Pinpoint the cell where the given text exists, returning its (x, y) midpoint coordinate. 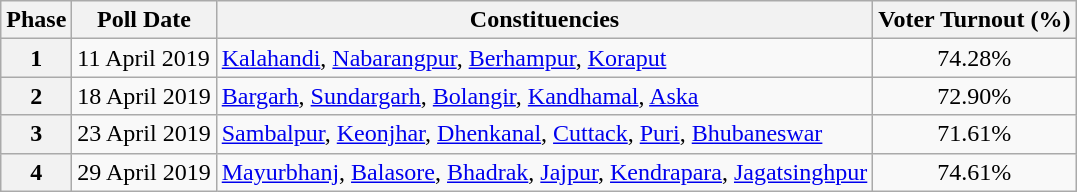
2 (36, 96)
Bargarh, Sundargarh, Bolangir, Kandhamal, Aska (544, 96)
Voter Turnout (%) (974, 20)
72.90% (974, 96)
Poll Date (144, 20)
Sambalpur, Keonjhar, Dhenkanal, Cuttack, Puri, Bhubaneswar (544, 134)
Phase (36, 20)
Kalahandi, Nabarangpur, Berhampur, Koraput (544, 58)
29 April 2019 (144, 172)
Mayurbhanj, Balasore, Bhadrak, Jajpur, Kendrapara, Jagatsinghpur (544, 172)
Constituencies (544, 20)
18 April 2019 (144, 96)
4 (36, 172)
1 (36, 58)
71.61% (974, 134)
23 April 2019 (144, 134)
74.61% (974, 172)
3 (36, 134)
11 April 2019 (144, 58)
74.28% (974, 58)
